Return the (x, y) coordinate for the center point of the cell that contains the specified text.  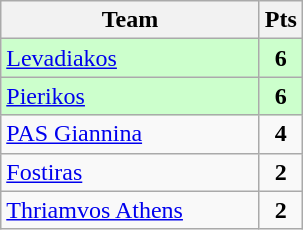
Pierikos (130, 96)
Levadiakos (130, 58)
Pts (280, 20)
Thriamvos Athens (130, 210)
Team (130, 20)
PAS Giannina (130, 134)
4 (280, 134)
Fostiras (130, 172)
